Search for the cell housing the specified text and yield its (x, y) center coordinate. 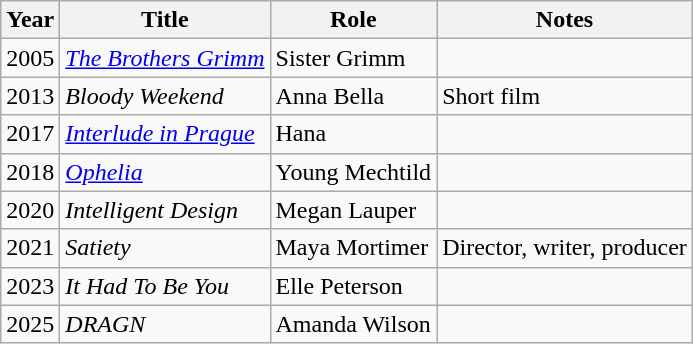
Young Mechtild (354, 172)
Satiety (165, 248)
DRAGN (165, 324)
Short film (565, 96)
2021 (30, 248)
2025 (30, 324)
Sister Grimm (354, 58)
It Had To Be You (165, 286)
Year (30, 20)
Hana (354, 134)
Role (354, 20)
Maya Mortimer (354, 248)
The Brothers Grimm (165, 58)
2018 (30, 172)
2023 (30, 286)
Elle Peterson (354, 286)
Director, writer, producer (565, 248)
Title (165, 20)
Anna Bella (354, 96)
Notes (565, 20)
Ophelia (165, 172)
Bloody Weekend (165, 96)
Intelligent Design (165, 210)
Interlude in Prague (165, 134)
2005 (30, 58)
Amanda Wilson (354, 324)
2017 (30, 134)
Megan Lauper (354, 210)
2013 (30, 96)
2020 (30, 210)
